Capture the cell that displays the provided text and extract its (X, Y) central coordinate. 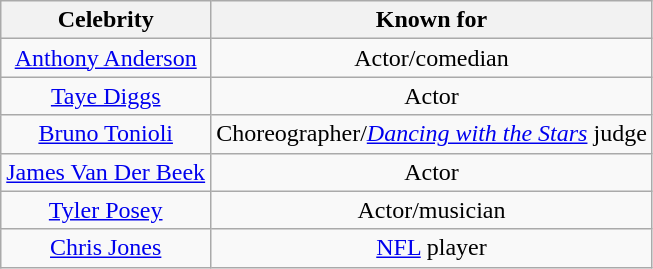
NFL player (432, 248)
Taye Diggs (106, 96)
Tyler Posey (106, 210)
Actor/musician (432, 210)
Bruno Tonioli (106, 134)
Chris Jones (106, 248)
Known for (432, 20)
Celebrity (106, 20)
Anthony Anderson (106, 58)
Choreographer/Dancing with the Stars judge (432, 134)
James Van Der Beek (106, 172)
Actor/comedian (432, 58)
